Extract the (X, Y) coordinate from the center of the cell holding the provided text.  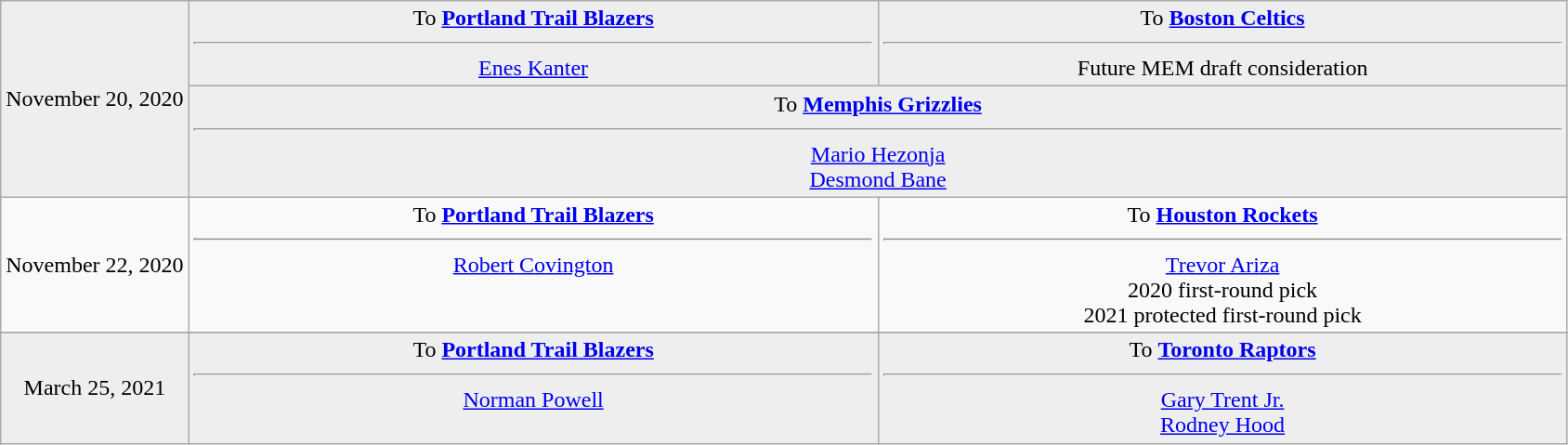
To Memphis GrizzliesMario HezonjaDesmond Bane (878, 141)
November 22, 2020 (95, 265)
To Houston RocketsTrevor Ariza2020 first-round pick2021 protected first-round pick (1222, 265)
November 20, 2020 (95, 98)
To Portland Trail BlazersNorman Powell (533, 388)
To Toronto RaptorsGary Trent Jr.Rodney Hood (1222, 388)
March 25, 2021 (95, 388)
To Portland Trail BlazersEnes Kanter (533, 44)
To Boston CelticsFuture MEM draft consideration (1222, 44)
To Portland Trail BlazersRobert Covington (533, 265)
